Scan for the cell matching the given text and deliver its (X, Y) coordinate at center. 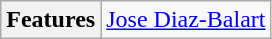
Features (51, 20)
Jose Diaz-Balart (186, 20)
